Capture the cell that displays the provided text and extract its [x, y] central coordinate. 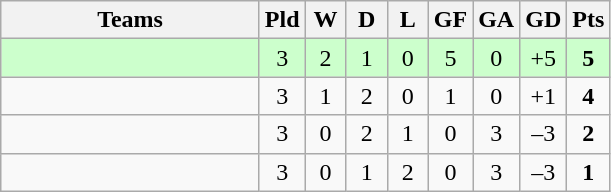
GD [544, 20]
L [408, 20]
Pts [588, 20]
W [326, 20]
+1 [544, 96]
GF [450, 20]
4 [588, 96]
GA [496, 20]
+5 [544, 58]
Pld [282, 20]
Teams [130, 20]
D [366, 20]
